Provide the [X, Y] coordinate of the cell's center where the given text is located.  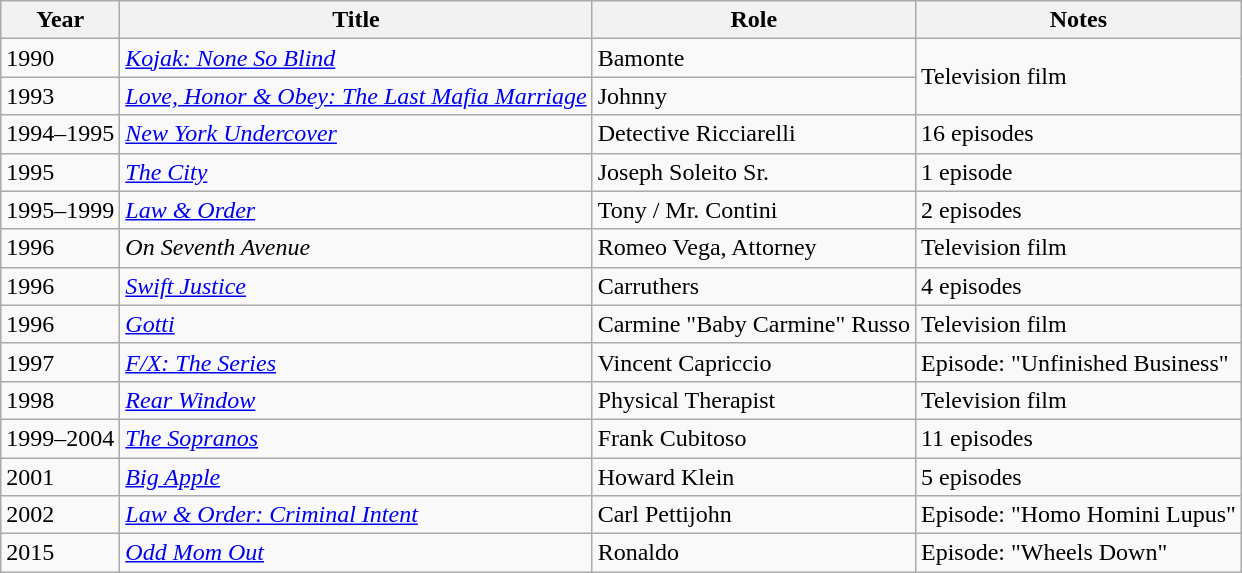
Carl Pettijohn [754, 515]
New York Undercover [356, 134]
Vincent Capriccio [754, 362]
Episode: "Wheels Down" [1078, 553]
On Seventh Avenue [356, 248]
1997 [60, 362]
Big Apple [356, 477]
2001 [60, 477]
1 episode [1078, 172]
Johnny [754, 96]
Notes [1078, 20]
Title [356, 20]
Rear Window [356, 400]
16 episodes [1078, 134]
2002 [60, 515]
Episode: "Unfinished Business" [1078, 362]
Physical Therapist [754, 400]
Joseph Soleito Sr. [754, 172]
11 episodes [1078, 438]
2 episodes [1078, 210]
Kojak: None So Blind [356, 58]
4 episodes [1078, 286]
1995–1999 [60, 210]
1994–1995 [60, 134]
Gotti [356, 324]
Odd Mom Out [356, 553]
Carruthers [754, 286]
The City [356, 172]
1998 [60, 400]
Role [754, 20]
Carmine "Baby Carmine" Russo [754, 324]
2015 [60, 553]
Howard Klein [754, 477]
Episode: "Homo Homini Lupus" [1078, 515]
1993 [60, 96]
Swift Justice [356, 286]
Year [60, 20]
F/X: The Series [356, 362]
1995 [60, 172]
Law & Order [356, 210]
Frank Cubitoso [754, 438]
1999–2004 [60, 438]
Law & Order: Criminal Intent [356, 515]
1990 [60, 58]
Romeo Vega, Attorney [754, 248]
The Sopranos [356, 438]
Ronaldo [754, 553]
Tony / Mr. Contini [754, 210]
Detective Ricciarelli [754, 134]
Love, Honor & Obey: The Last Mafia Marriage [356, 96]
5 episodes [1078, 477]
Bamonte [754, 58]
